Find where the given text appears and provide that cell's center as (X, Y) coordinate. 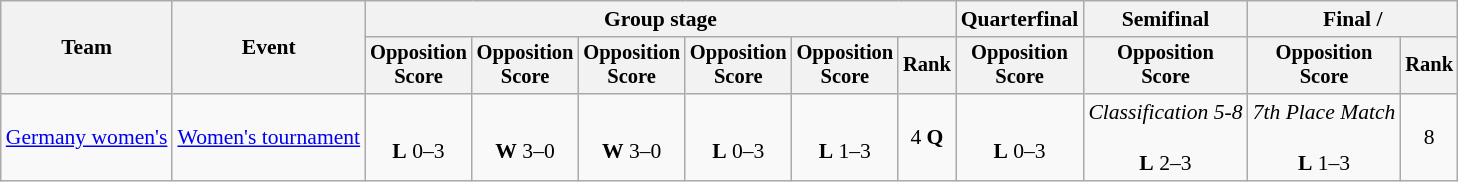
Group stage (660, 19)
Quarterfinal (1020, 19)
Event (268, 48)
8 (1429, 138)
Germany women's (87, 138)
L 1–3 (846, 138)
Women's tournament (268, 138)
Final / (1353, 19)
Team (87, 48)
Classification 5-8L 2–3 (1165, 138)
4 Q (927, 138)
Semifinal (1165, 19)
7th Place MatchL 1–3 (1324, 138)
